Return [X, Y] of the center of cell containing provided text 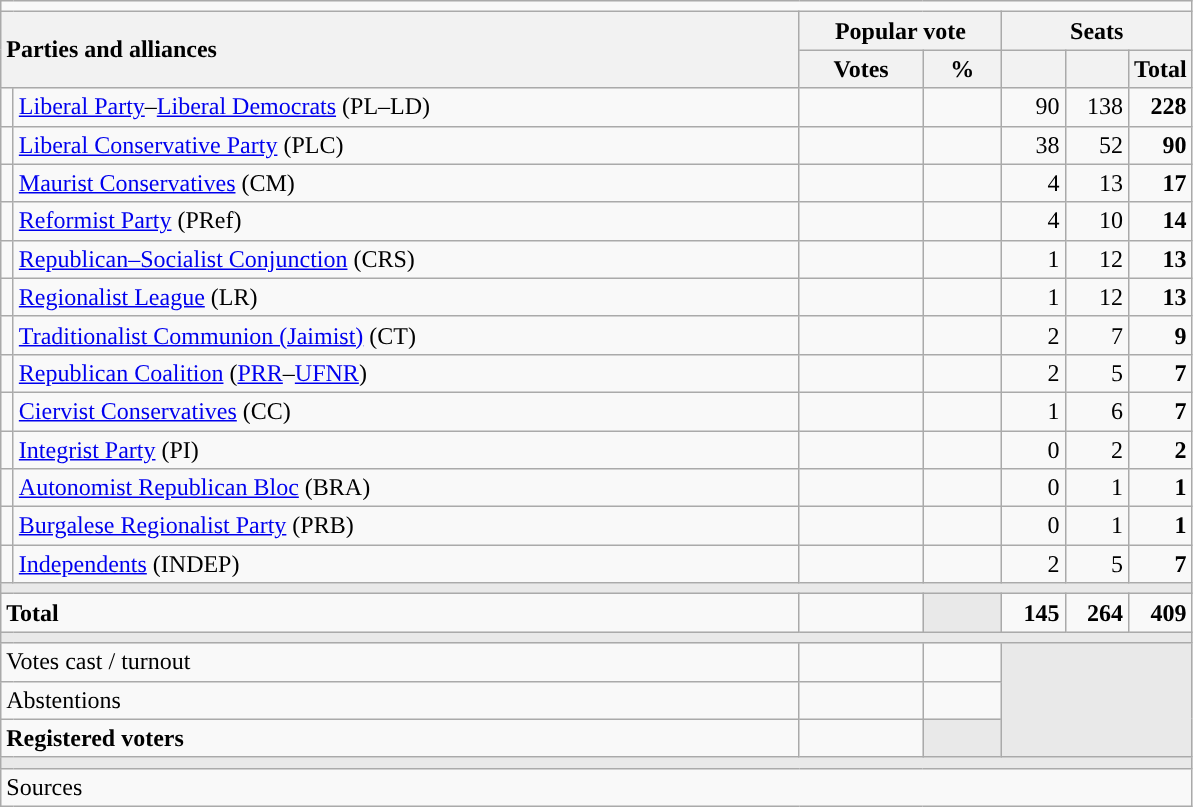
145 [1033, 613]
Parties and alliances [400, 50]
10 [1097, 221]
Sources [596, 787]
Liberal Party–Liberal Democrats (PL–LD) [406, 107]
Integrist Party (PI) [406, 449]
52 [1097, 145]
Liberal Conservative Party (PLC) [406, 145]
6 [1097, 411]
14 [1161, 221]
Independents (INDEP) [406, 564]
Regionalist League (LR) [406, 297]
Traditionalist Communion (Jaimist) (CT) [406, 335]
264 [1097, 613]
Republican Coalition (PRR–UFNR) [406, 373]
Abstentions [400, 700]
Votes [861, 69]
9 [1161, 335]
Reformist Party (PRef) [406, 221]
Registered voters [400, 738]
Popular vote [900, 31]
Votes cast / turnout [400, 662]
Republican–Socialist Conjunction (CRS) [406, 259]
138 [1097, 107]
Maurist Conservatives (CM) [406, 183]
Autonomist Republican Bloc (BRA) [406, 488]
409 [1161, 613]
17 [1161, 183]
228 [1161, 107]
38 [1033, 145]
% [962, 69]
Seats [1096, 31]
Burgalese Regionalist Party (PRB) [406, 526]
Ciervist Conservatives (CC) [406, 411]
